Return the (X, Y) coordinate for the center point of the cell that contains the specified text.  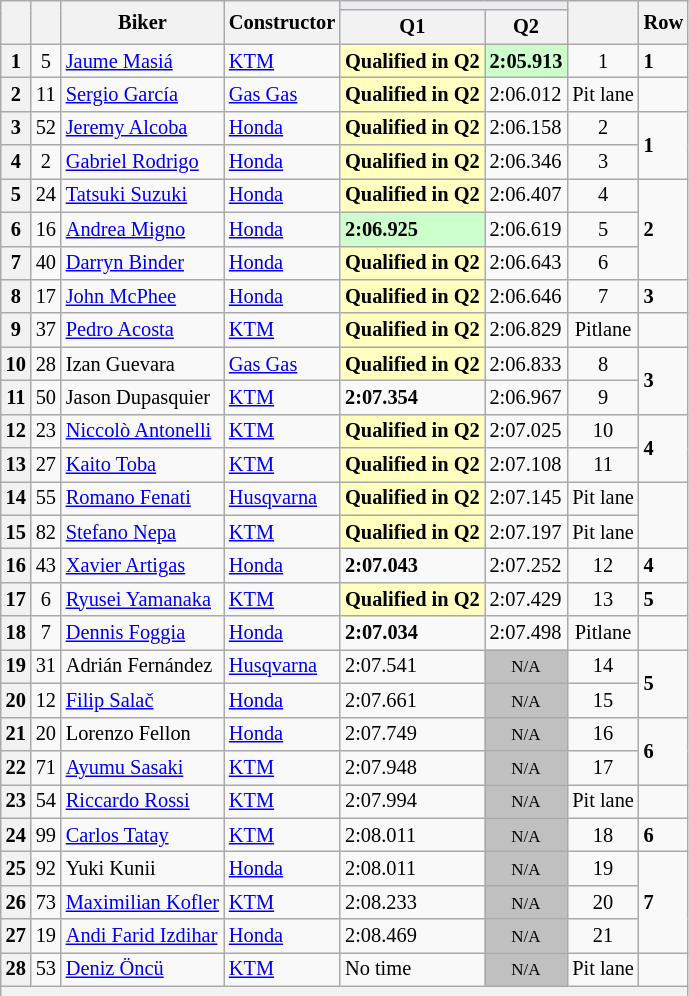
Adrián Fernández (142, 666)
No time (412, 969)
Ayumu Sasaki (142, 767)
2:06.833 (526, 364)
2:07.498 (526, 633)
50 (46, 397)
Gabriel Rodrigo (142, 162)
82 (46, 532)
2:06.646 (526, 296)
2:07.025 (526, 431)
2:07.034 (412, 633)
Andrea Migno (142, 229)
Filip Salač (142, 700)
2:06.158 (526, 128)
Andi Farid Izdihar (142, 936)
31 (46, 666)
55 (46, 498)
Pedro Acosta (142, 330)
26 (16, 902)
Biker (142, 22)
2:08.233 (412, 902)
2:06.346 (526, 162)
Row (664, 22)
2:07.354 (412, 397)
Stefano Nepa (142, 532)
2:07.043 (412, 565)
2:06.829 (526, 330)
92 (46, 868)
Darryn Binder (142, 263)
Riccardo Rossi (142, 801)
2:06.012 (526, 94)
Sergio García (142, 94)
2:07.994 (412, 801)
Jason Dupasquier (142, 397)
Izan Guevara (142, 364)
Tatsuki Suzuki (142, 195)
2:08.469 (412, 936)
Maximilian Kofler (142, 902)
Xavier Artigas (142, 565)
Dennis Foggia (142, 633)
Lorenzo Fellon (142, 734)
Q1 (412, 27)
2:07.252 (526, 565)
25 (16, 868)
71 (46, 767)
53 (46, 969)
2:06.925 (412, 229)
2:07.145 (526, 498)
40 (46, 263)
2:07.541 (412, 666)
2:06.967 (526, 397)
2:06.643 (526, 263)
Yuki Kunii (142, 868)
Carlos Tatay (142, 835)
2:07.948 (412, 767)
2:05.913 (526, 61)
73 (46, 902)
2:07.108 (526, 465)
Q2 (526, 27)
Romano Fenati (142, 498)
Jaume Masiá (142, 61)
99 (46, 835)
John McPhee (142, 296)
2:06.619 (526, 229)
Kaito Toba (142, 465)
37 (46, 330)
2:07.197 (526, 532)
54 (46, 801)
Constructor (282, 22)
2:06.407 (526, 195)
52 (46, 128)
2:07.661 (412, 700)
43 (46, 565)
2:07.749 (412, 734)
Niccolò Antonelli (142, 431)
Jeremy Alcoba (142, 128)
Ryusei Yamanaka (142, 599)
Deniz Öncü (142, 969)
2:07.429 (526, 599)
22 (16, 767)
